Return (x, y) of the center of cell containing provided text 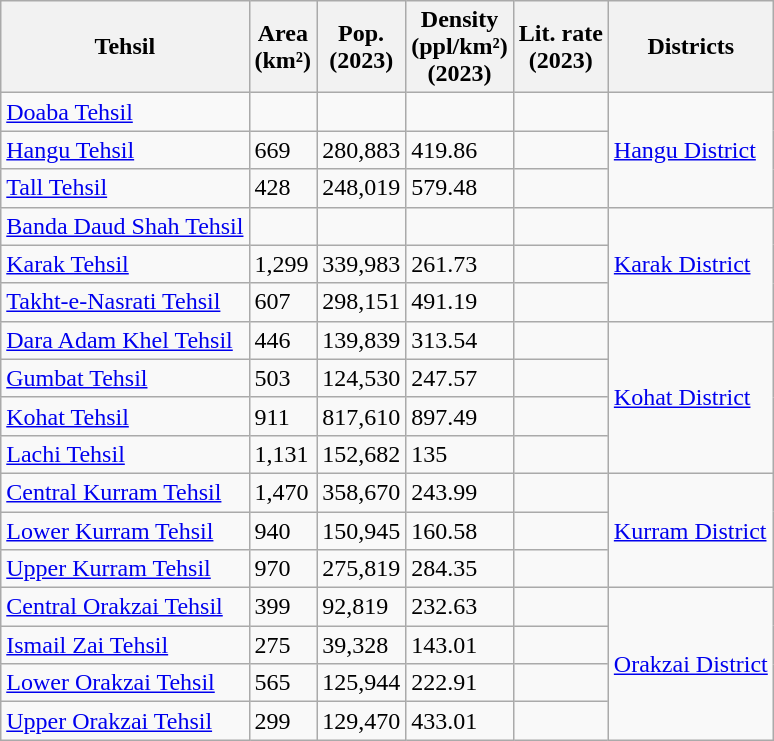
Karak Tehsil (125, 264)
298,151 (362, 302)
358,670 (362, 492)
Upper Kurram Tehsil (125, 569)
Pop.(2023) (362, 47)
Lower Kurram Tehsil (125, 531)
139,839 (362, 340)
399 (283, 607)
243.99 (460, 492)
152,682 (362, 454)
Orakzai District (690, 664)
Central Kurram Tehsil (125, 492)
579.48 (460, 188)
Kohat Tehsil (125, 416)
Lit. rate(2023) (560, 47)
970 (283, 569)
491.19 (460, 302)
Upper Orakzai Tehsil (125, 721)
Area(km²) (283, 47)
Tehsil (125, 47)
135 (460, 454)
Kurram District (690, 530)
1,131 (283, 454)
299 (283, 721)
419.86 (460, 150)
Gumbat Tehsil (125, 378)
1,470 (283, 492)
Doaba Tehsil (125, 112)
129,470 (362, 721)
669 (283, 150)
817,610 (362, 416)
143.01 (460, 645)
446 (283, 340)
125,944 (362, 683)
Central Orakzai Tehsil (125, 607)
Hangu Tehsil (125, 150)
39,328 (362, 645)
Hangu District (690, 150)
897.49 (460, 416)
313.54 (460, 340)
248,019 (362, 188)
940 (283, 531)
433.01 (460, 721)
124,530 (362, 378)
280,883 (362, 150)
Ismail Zai Tehsil (125, 645)
911 (283, 416)
261.73 (460, 264)
Lachi Tehsil (125, 454)
503 (283, 378)
Lower Orakzai Tehsil (125, 683)
Banda Daud Shah Tehsil (125, 226)
Kohat District (690, 397)
150,945 (362, 531)
Karak District (690, 264)
Density(ppl/km²)(2023) (460, 47)
Tall Tehsil (125, 188)
Dara Adam Khel Tehsil (125, 340)
428 (283, 188)
Takht-e-Nasrati Tehsil (125, 302)
232.63 (460, 607)
284.35 (460, 569)
275 (283, 645)
1,299 (283, 264)
247.57 (460, 378)
339,983 (362, 264)
275,819 (362, 569)
160.58 (460, 531)
222.91 (460, 683)
Districts (690, 47)
607 (283, 302)
92,819 (362, 607)
565 (283, 683)
